For the text-containing cell, return its midpoint in (x, y) coordinate format. 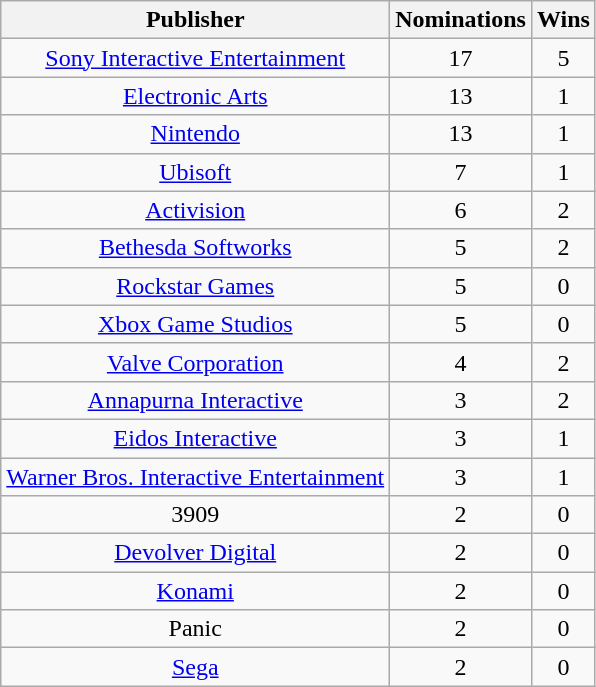
Publisher (196, 20)
Bethesda Softworks (196, 248)
Nintendo (196, 134)
Eidos Interactive (196, 438)
Electronic Arts (196, 96)
Warner Bros. Interactive Entertainment (196, 477)
Rockstar Games (196, 286)
6 (461, 210)
Xbox Game Studios (196, 324)
7 (461, 172)
Konami (196, 591)
Activision (196, 210)
Sega (196, 667)
Nominations (461, 20)
17 (461, 58)
Devolver Digital (196, 553)
Panic (196, 629)
Ubisoft (196, 172)
Valve Corporation (196, 362)
Annapurna Interactive (196, 400)
Sony Interactive Entertainment (196, 58)
Wins (563, 20)
4 (461, 362)
3909 (196, 515)
